Identify which cell holds the provided text, then report its (X, Y) central coordinate. 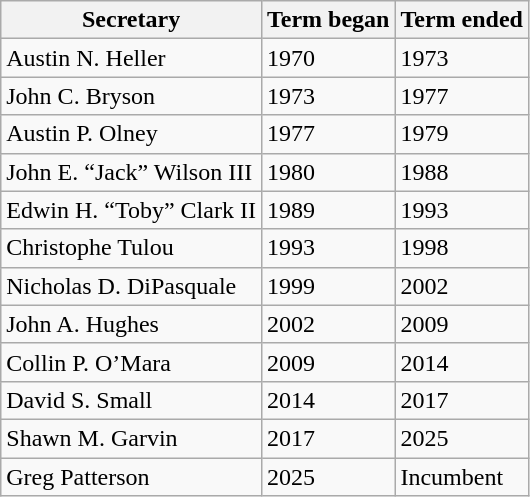
1970 (328, 58)
1989 (328, 210)
1988 (462, 172)
1979 (462, 134)
Austin P. Olney (132, 134)
John C. Bryson (132, 96)
Shawn M. Garvin (132, 438)
Edwin H. “Toby” Clark II (132, 210)
John A. Hughes (132, 324)
Austin N. Heller (132, 58)
David S. Small (132, 400)
1980 (328, 172)
Nicholas D. DiPasquale (132, 286)
Greg Patterson (132, 477)
1999 (328, 286)
Incumbent (462, 477)
Secretary (132, 20)
John E. “Jack” Wilson III (132, 172)
Collin P. O’Mara (132, 362)
Christophe Tulou (132, 248)
1998 (462, 248)
Term ended (462, 20)
Term began (328, 20)
